Return the (x, y) coordinate for the center point of the cell that contains the specified text.  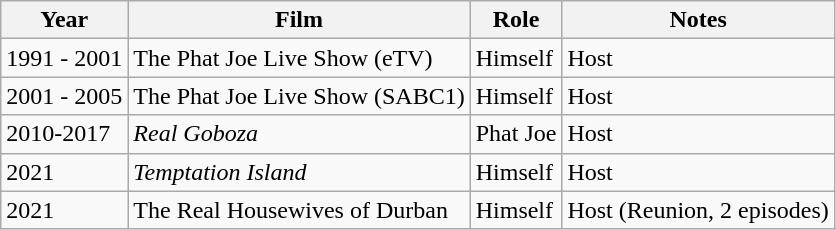
Real Goboza (299, 134)
Year (64, 20)
Host (Reunion, 2 episodes) (698, 210)
Film (299, 20)
The Real Housewives of Durban (299, 210)
2001 - 2005 (64, 96)
Phat Joe (516, 134)
The Phat Joe Live Show (SABC1) (299, 96)
1991 - 2001 (64, 58)
The Phat Joe Live Show (eTV) (299, 58)
Notes (698, 20)
Temptation Island (299, 172)
Role (516, 20)
2010-2017 (64, 134)
